Scan for the cell matching the given text and deliver its (x, y) coordinate at center. 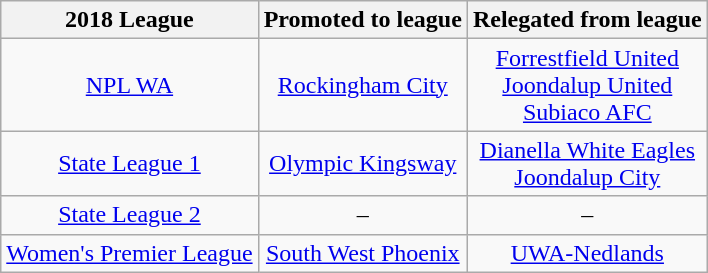
Forrestfield UnitedJoondalup UnitedSubiaco AFC (587, 85)
State League 1 (130, 164)
NPL WA (130, 85)
Rockingham City (362, 85)
2018 League (130, 20)
UWA-Nedlands (587, 253)
Women's Premier League (130, 253)
South West Phoenix (362, 253)
Olympic Kingsway (362, 164)
Promoted to league (362, 20)
Relegated from league (587, 20)
State League 2 (130, 215)
Dianella White EaglesJoondalup City (587, 164)
